Detect which cell encompasses the target text, then output its (X, Y) center coordinate. 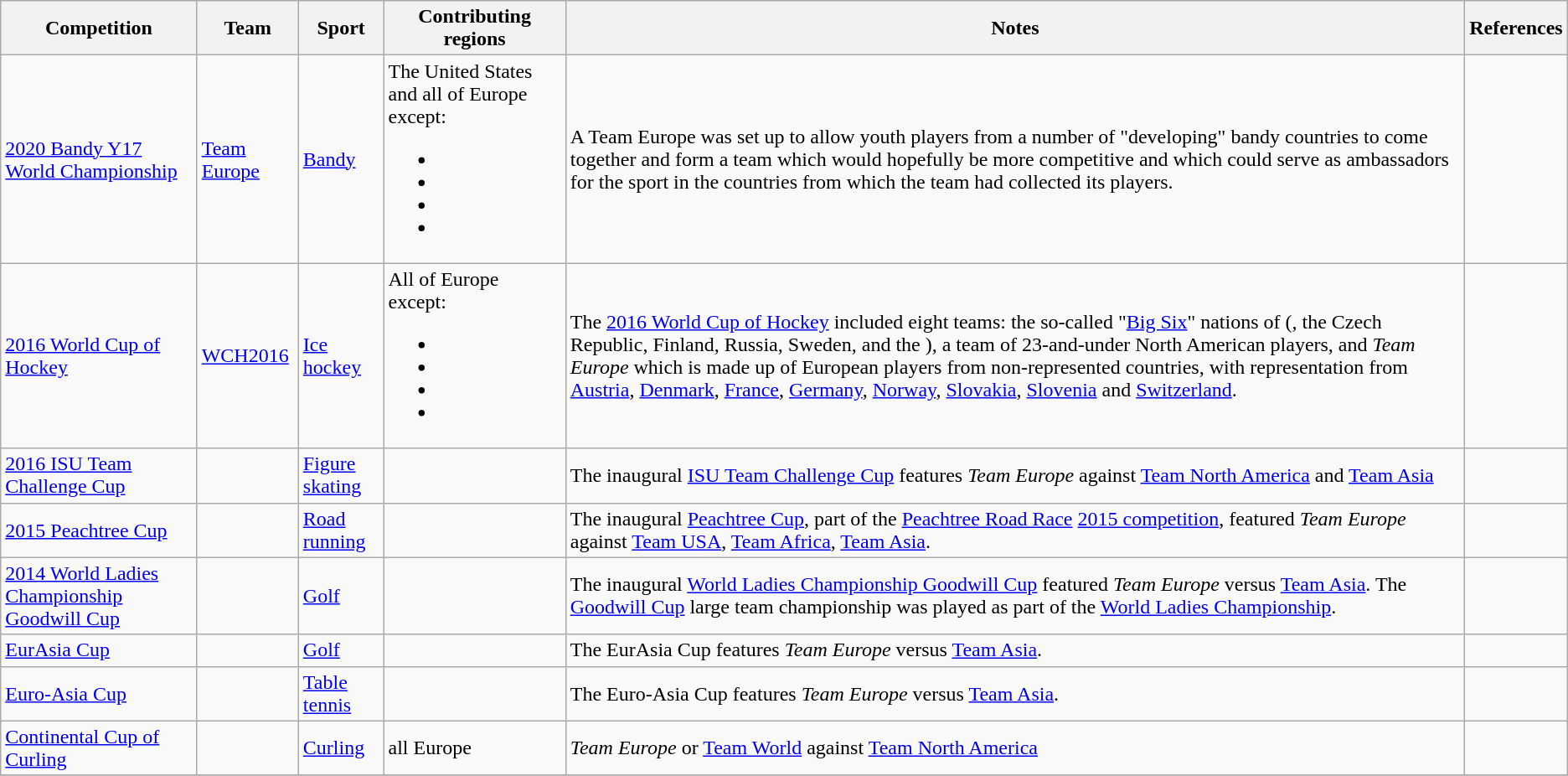
The United States and all of Europe except: (474, 159)
Euro-Asia Cup (99, 694)
Continental Cup of Curling (99, 748)
Contributing regions (474, 28)
2015 Peachtree Cup (99, 530)
The inaugural Peachtree Cup, part of the Peachtree Road Race 2015 competition, featured Team Europe against Team USA, Team Africa, Team Asia. (1015, 530)
Table tennis (341, 694)
Team Europe or Team World against Team North America (1015, 748)
The Euro-Asia Cup features Team Europe versus Team Asia. (1015, 694)
Figure skating (341, 476)
2016 World Cup of Hockey (99, 355)
2014 World Ladies Championship Goodwill Cup (99, 596)
EurAsia Cup (99, 650)
Bandy (341, 159)
Ice hockey (341, 355)
Road running (341, 530)
Team (248, 28)
All of Europe except: (474, 355)
Sport (341, 28)
The inaugural ISU Team Challenge Cup features Team Europe against Team North America and Team Asia (1015, 476)
The EurAsia Cup features Team Europe versus Team Asia. (1015, 650)
References (1516, 28)
Team Europe (248, 159)
Competition (99, 28)
2016 ISU Team Challenge Cup (99, 476)
2020 Bandy Y17 World Championship (99, 159)
WCH2016 (248, 355)
all Europe (474, 748)
Notes (1015, 28)
Curling (341, 748)
